Locate the cell with the specified text and output its (x, y) center coordinate. 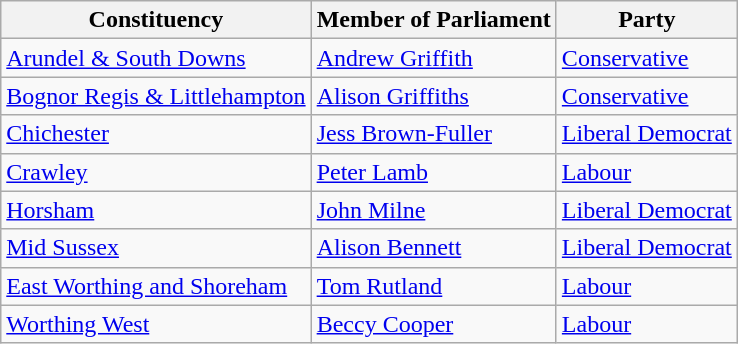
Alison Bennett (434, 248)
Chichester (156, 134)
Crawley (156, 172)
Bognor Regis & Littlehampton (156, 96)
Horsham (156, 210)
Member of Parliament (434, 20)
John Milne (434, 210)
Beccy Cooper (434, 324)
Constituency (156, 20)
Jess Brown-Fuller (434, 134)
Mid Sussex (156, 248)
Arundel & South Downs (156, 58)
East Worthing and Shoreham (156, 286)
Tom Rutland (434, 286)
Party (646, 20)
Peter Lamb (434, 172)
Worthing West (156, 324)
Alison Griffiths (434, 96)
Andrew Griffith (434, 58)
